Return the (x, y) coordinate for the center point of the cell that contains the specified text.  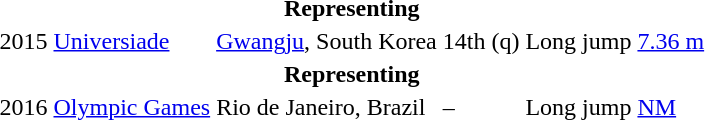
14th (q) (481, 41)
Gwangju, South Korea (327, 41)
Universiade (132, 41)
Long jump (578, 41)
